Output the [X, Y] coordinate of the center of the cell containing the given text.  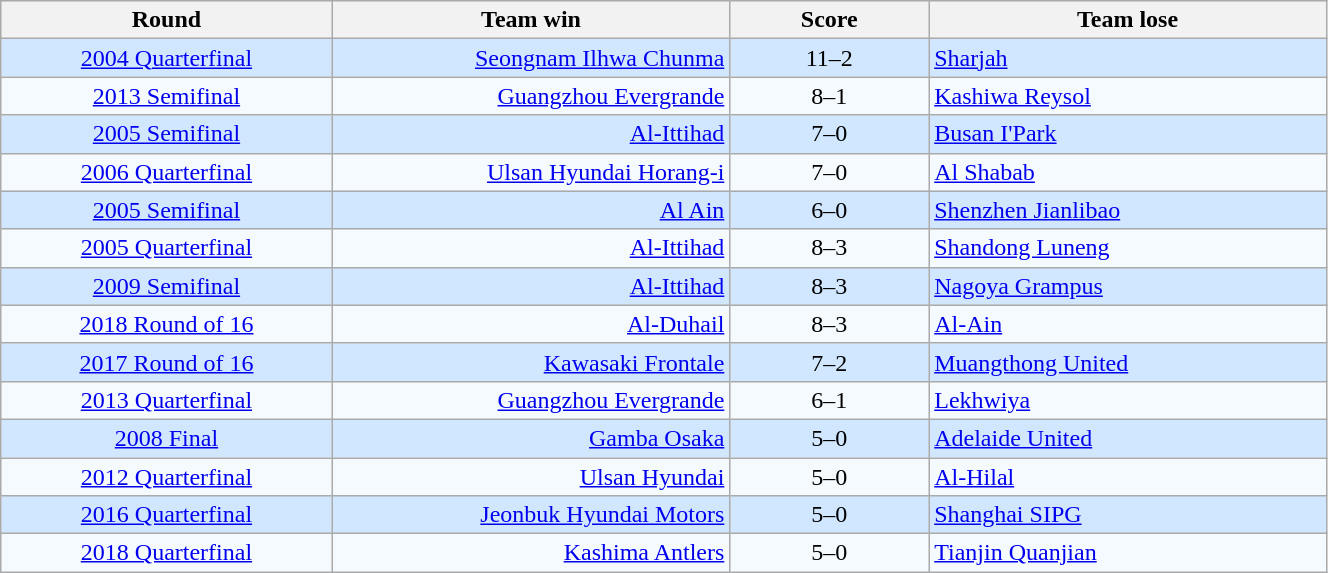
Score [830, 20]
2013 Quarterfinal [166, 400]
Shandong Luneng [1128, 248]
Seongnam Ilhwa Chunma [531, 58]
2009 Semifinal [166, 286]
Kashima Antlers [531, 553]
Shenzhen Jianlibao [1128, 210]
Muangthong United [1128, 362]
Al-Ain [1128, 324]
Tianjin Quanjian [1128, 553]
Nagoya Grampus [1128, 286]
2018 Round of 16 [166, 324]
Kashiwa Reysol [1128, 96]
Gamba Osaka [531, 438]
2005 Quarterfinal [166, 248]
Ulsan Hyundai [531, 477]
Ulsan Hyundai Horang-i [531, 172]
2006 Quarterfinal [166, 172]
Jeonbuk Hyundai Motors [531, 515]
2013 Semifinal [166, 96]
Shanghai SIPG [1128, 515]
2016 Quarterfinal [166, 515]
Al-Duhail [531, 324]
Sharjah [1128, 58]
Lekhwiya [1128, 400]
2004 Quarterfinal [166, 58]
Adelaide United [1128, 438]
2018 Quarterfinal [166, 553]
8–1 [830, 96]
11–2 [830, 58]
7–2 [830, 362]
Team lose [1128, 20]
6–0 [830, 210]
Al-Hilal [1128, 477]
Team win [531, 20]
Round [166, 20]
Busan I'Park [1128, 134]
Kawasaki Frontale [531, 362]
6–1 [830, 400]
Al Ain [531, 210]
Al Shabab [1128, 172]
2012 Quarterfinal [166, 477]
2017 Round of 16 [166, 362]
2008 Final [166, 438]
